Capture the cell that displays the provided text and extract its [X, Y] central coordinate. 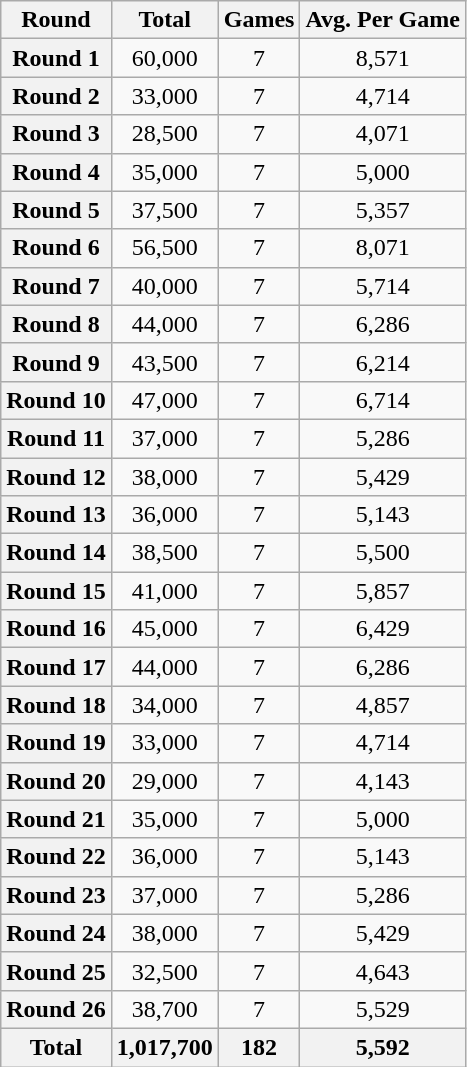
56,500 [164, 248]
5,357 [382, 210]
45,000 [164, 629]
Avg. Per Game [382, 20]
29,000 [164, 781]
4,143 [382, 781]
Round 23 [56, 895]
Games [259, 20]
182 [259, 1047]
34,000 [164, 705]
Round 18 [56, 705]
47,000 [164, 400]
Round 17 [56, 667]
37,500 [164, 210]
Round 11 [56, 438]
Round 13 [56, 515]
Round 15 [56, 591]
Round 26 [56, 1009]
32,500 [164, 971]
Round [56, 20]
Round 9 [56, 362]
40,000 [164, 286]
Round 20 [56, 781]
5,714 [382, 286]
Round 16 [56, 629]
38,700 [164, 1009]
6,214 [382, 362]
Round 12 [56, 477]
60,000 [164, 58]
Round 10 [56, 400]
Round 19 [56, 743]
Round 5 [56, 210]
43,500 [164, 362]
8,571 [382, 58]
Round 8 [56, 324]
4,857 [382, 705]
8,071 [382, 248]
Round 4 [56, 172]
5,500 [382, 553]
Round 22 [56, 857]
38,500 [164, 553]
Round 2 [56, 96]
Round 21 [56, 819]
1,017,700 [164, 1047]
Round 14 [56, 553]
Round 1 [56, 58]
Round 3 [56, 134]
5,857 [382, 591]
6,714 [382, 400]
4,643 [382, 971]
5,529 [382, 1009]
41,000 [164, 591]
28,500 [164, 134]
Round 24 [56, 933]
5,592 [382, 1047]
Round 7 [56, 286]
6,429 [382, 629]
4,071 [382, 134]
Round 6 [56, 248]
Round 25 [56, 971]
